Search for the cell housing the specified text and yield its (x, y) center coordinate. 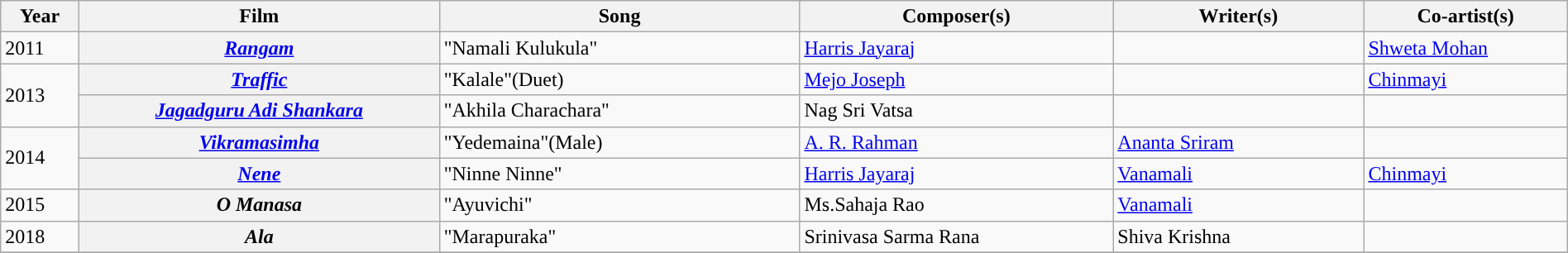
Writer(s) (1239, 17)
"Ninne Ninne" (619, 174)
Song (619, 17)
2014 (40, 158)
Nene (259, 174)
Ms.Sahaja Rao (956, 205)
Traffic (259, 79)
2011 (40, 48)
2013 (40, 95)
Nag Sri Vatsa (956, 111)
Vikramasimha (259, 142)
2015 (40, 205)
Srinivasa Sarma Rana (956, 236)
O Manasa (259, 205)
Rangam (259, 48)
2018 (40, 236)
Composer(s) (956, 17)
Ananta Sriram (1239, 142)
"Yedemaina"(Male) (619, 142)
"Marapuraka" (619, 236)
"Kalale"(Duet) (619, 79)
A. R. Rahman (956, 142)
Shiva Krishna (1239, 236)
"Akhila Charachara" (619, 111)
Co-artist(s) (1465, 17)
Jagadguru Adi Shankara (259, 111)
"Ayuvichi" (619, 205)
Shweta Mohan (1465, 48)
Film (259, 17)
Year (40, 17)
Mejo Joseph (956, 79)
Ala (259, 236)
"Namali Kulukula" (619, 48)
